Provide the [X, Y] coordinate of the cell's center where the given text is located.  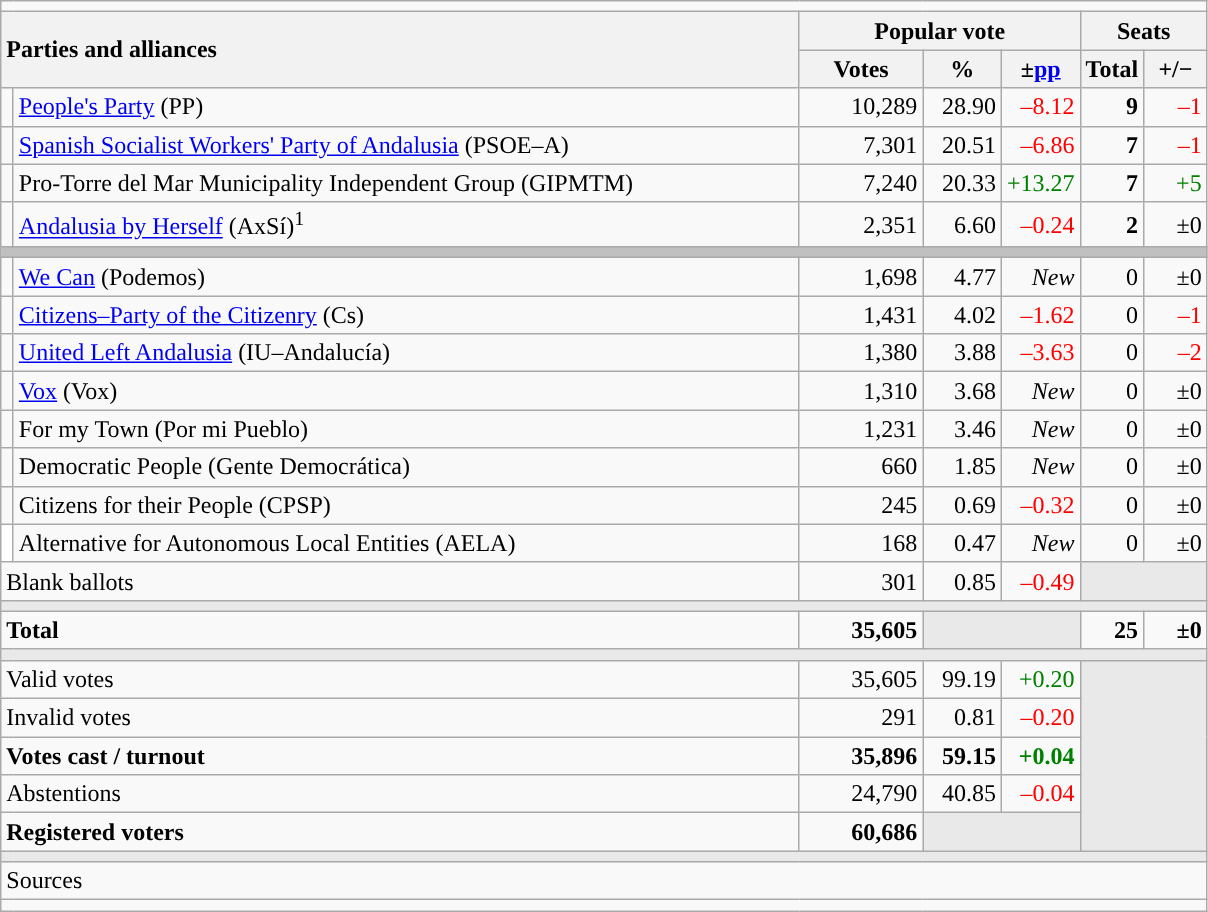
Valid votes [400, 679]
–1.62 [1040, 315]
Parties and alliances [400, 50]
1,310 [861, 391]
Citizens–Party of the Citizenry (Cs) [406, 315]
–0.20 [1040, 718]
3.46 [962, 429]
1,698 [861, 277]
7,301 [861, 145]
Votes [861, 69]
6.60 [962, 224]
Pro-Torre del Mar Municipality Independent Group (GIPMTM) [406, 183]
1,380 [861, 353]
99.19 [962, 679]
Andalusia by Herself (AxSí)1 [406, 224]
0.69 [962, 505]
24,790 [861, 794]
% [962, 69]
291 [861, 718]
25 [1112, 630]
–2 [1176, 353]
United Left Andalusia (IU–Andalucía) [406, 353]
1.85 [962, 467]
–0.24 [1040, 224]
Invalid votes [400, 718]
4.02 [962, 315]
9 [1112, 107]
0.85 [962, 581]
±pp [1040, 69]
Democratic People (Gente Democrática) [406, 467]
7,240 [861, 183]
168 [861, 543]
1,431 [861, 315]
–0.04 [1040, 794]
+5 [1176, 183]
+0.20 [1040, 679]
People's Party (PP) [406, 107]
–8.12 [1040, 107]
We Can (Podemos) [406, 277]
–0.49 [1040, 581]
2,351 [861, 224]
Popular vote [940, 31]
10,289 [861, 107]
59.15 [962, 756]
20.33 [962, 183]
+0.04 [1040, 756]
Abstentions [400, 794]
–0.32 [1040, 505]
+/− [1176, 69]
660 [861, 467]
0.47 [962, 543]
Blank ballots [400, 581]
0.81 [962, 718]
Citizens for their People (CPSP) [406, 505]
3.88 [962, 353]
4.77 [962, 277]
35,896 [861, 756]
2 [1112, 224]
Spanish Socialist Workers' Party of Andalusia (PSOE–A) [406, 145]
–3.63 [1040, 353]
Alternative for Autonomous Local Entities (AELA) [406, 543]
+13.27 [1040, 183]
Votes cast / turnout [400, 756]
–6.86 [1040, 145]
3.68 [962, 391]
Registered voters [400, 832]
60,686 [861, 832]
Seats [1144, 31]
For my Town (Por mi Pueblo) [406, 429]
301 [861, 581]
Sources [604, 881]
Vox (Vox) [406, 391]
1,231 [861, 429]
40.85 [962, 794]
20.51 [962, 145]
245 [861, 505]
28.90 [962, 107]
